From the cell containing the given text, extract its center point as [X, Y] coordinate. 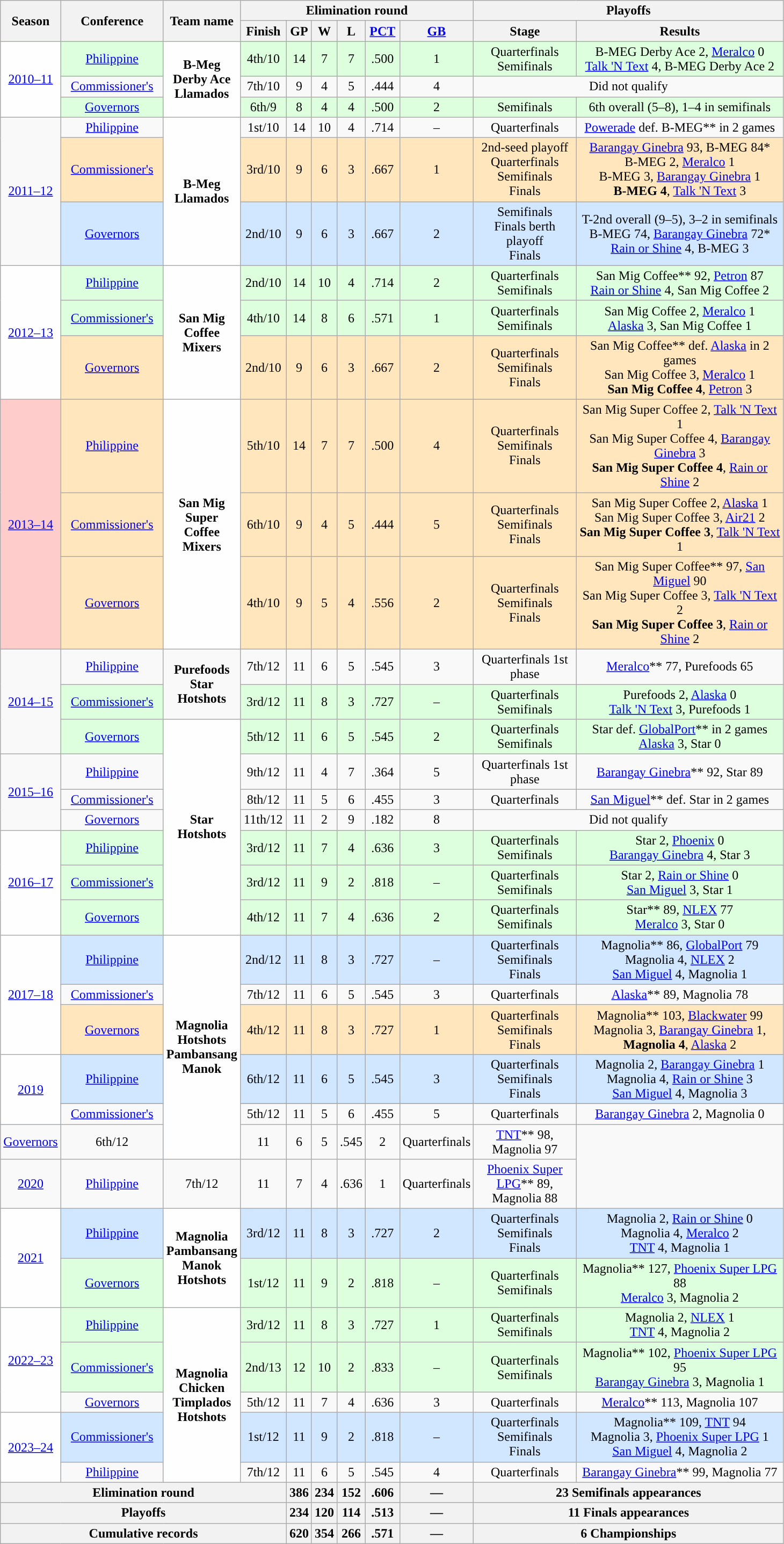
Team name [202, 21]
.833 [383, 1367]
152 [351, 1492]
7th/10 [263, 86]
SemifinalsFinals berth playoffFinals [525, 233]
GP [299, 31]
Magnolia** 127, Phoenix Super LPG 88Meralco 3, Magnolia 2 [680, 1283]
266 [351, 1533]
Conference [112, 21]
120 [324, 1513]
Alaska** 89, Magnolia 78 [680, 994]
2nd/13 [263, 1367]
San Mig Coffee** 92, Petron 87Rain or Shine 4, San Mig Coffee 2 [680, 283]
W [324, 31]
6th overall (5–8), 1–4 in semifinals [680, 107]
11 Finals appearances [628, 1513]
Magnolia 2, NLEX 1TNT 4, Magnolia 2 [680, 1325]
Season [31, 21]
Star Hotshots [202, 827]
Star 2, Rain or Shine 0San Miguel 3, Star 1 [680, 882]
San Mig Super Coffee 2, Talk 'N Text 1San Mig Super Coffee 4, Barangay Ginebra 3San Mig Super Coffee 4, Rain or Shine 2 [680, 446]
.513 [383, 1513]
23 Semifinals appearances [628, 1492]
Semifinals [525, 107]
Phoenix Super LPG** 89, Magnolia 88 [525, 1184]
San Miguel** def. Star in 2 games [680, 799]
114 [351, 1513]
T-2nd overall (9–5), 3–2 in semifinalsB-MEG 74, Barangay Ginebra 72*Rain or Shine 4, B-MEG 3 [680, 233]
GB [437, 31]
2014–15 [31, 702]
San Mig Super Coffee** 97, San Miguel 90San Mig Super Coffee 3, Talk 'N Text 2San Mig Super Coffee 3, Rain or Shine 2 [680, 603]
6 Championships [628, 1533]
2020 [31, 1184]
L [351, 31]
354 [324, 1533]
9th/12 [263, 771]
Meralco** 113, Magnolia 107 [680, 1402]
Star def. GlobalPort** in 2 gamesAlaska 3, Star 0 [680, 737]
B-Meg Derby Ace Llamados [202, 80]
Barangay Ginebra 93, B-MEG 84*B-MEG 2, Meralco 1B-MEG 3, Barangay Ginebra 1B-MEG 4, Talk 'N Text 3 [680, 170]
3rd/10 [263, 170]
Purefoods 2, Alaska 0Talk 'N Text 3, Purefoods 1 [680, 702]
Meralco** 77, Purefoods 65 [680, 667]
Powerade def. B-MEG** in 2 games [680, 127]
2013–14 [31, 524]
12 [299, 1367]
6th/10 [263, 524]
2023–24 [31, 1447]
2011–12 [31, 191]
B-MEG Derby Ace 2, Meralco 0Talk 'N Text 4, B-MEG Derby Ace 2 [680, 59]
Barangay Ginebra** 99, Magnolia 77 [680, 1472]
Barangay Ginebra** 92, Star 89 [680, 771]
2nd/12 [263, 959]
2022–23 [31, 1360]
2nd-seed playoffQuarterfinalsSemifinalsFinals [525, 170]
Finish [263, 31]
Magnolia 2, Barangay Ginebra 1Magnolia 4, Rain or Shine 3San Miguel 4, Magnolia 3 [680, 1079]
2021 [31, 1258]
2017–18 [31, 994]
TNT** 98, Magnolia 97 [525, 1141]
PCT [383, 31]
6th/9 [263, 107]
San Mig Coffee 2, Meralco 1Alaska 3, San Mig Coffee 1 [680, 318]
1st/10 [263, 127]
Magnolia Chicken Timplados Hotshots [202, 1395]
2019 [31, 1089]
11th/12 [263, 820]
Star** 89, NLEX 77Meralco 3, Star 0 [680, 918]
Star 2, Phoenix 0Barangay Ginebra 4, Star 3 [680, 848]
San Mig Coffee Mixers [202, 332]
5th/10 [263, 446]
San Mig Coffee** def. Alaska in 2 gamesSan Mig Coffee 3, Meralco 1San Mig Coffee 4, Petron 3 [680, 367]
8th/12 [263, 799]
B-Meg Llamados [202, 191]
.556 [383, 603]
Magnolia** 109, TNT 94Magnolia 3, Phoenix Super LPG 1San Miguel 4, Magnolia 2 [680, 1437]
2010–11 [31, 80]
2012–13 [31, 332]
Magnolia** 103, Blackwater 99Magnolia 3, Barangay Ginebra 1,Magnolia 4, Alaska 2 [680, 1029]
.364 [383, 771]
Magnolia Hotshots Pambansang Manok [202, 1047]
Barangay Ginebra 2, Magnolia 0 [680, 1114]
Purefoods Star Hotshots [202, 684]
San Mig Super Coffee 2, Alaska 1San Mig Super Coffee 3, Air21 2San Mig Super Coffee 3, Talk 'N Text 1 [680, 524]
2015–16 [31, 792]
Results [680, 31]
Cumulative records [144, 1533]
620 [299, 1533]
386 [299, 1492]
Magnolia 2, Rain or Shine 0Magnolia 4, Meralco 2TNT 4, Magnolia 1 [680, 1233]
Stage [525, 31]
2016–17 [31, 882]
.182 [383, 820]
.606 [383, 1492]
Magnolia** 86, GlobalPort 79Magnolia 4, NLEX 2San Miguel 4, Magnolia 1 [680, 959]
Magnolia Pambansang Manok Hotshots [202, 1258]
Magnolia** 102, Phoenix Super LPG 95Barangay Ginebra 3, Magnolia 1 [680, 1367]
San Mig Super Coffee Mixers [202, 524]
